Return the [x, y] coordinate for the center point of the cell that contains the specified text.  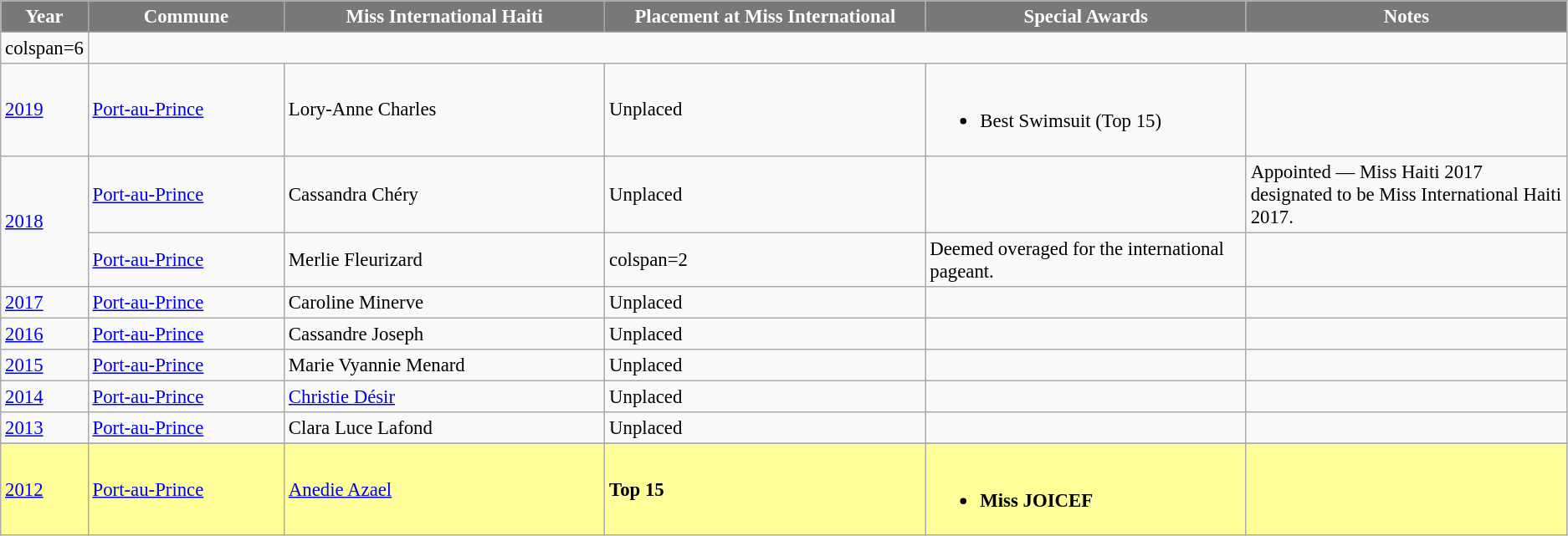
2014 [44, 396]
Notes [1406, 17]
colspan=2 [765, 259]
2013 [44, 428]
Best Swimsuit (Top 15) [1086, 110]
Christie Désir [445, 396]
Top 15 [765, 489]
Deemed overaged for the international pageant. [1086, 259]
Miss International Haiti [445, 17]
2019 [44, 110]
2012 [44, 489]
2016 [44, 334]
Cassandre Joseph [445, 334]
Marie Vyannie Menard [445, 365]
Lory-Anne Charles [445, 110]
Cassandra Chéry [445, 194]
2018 [44, 221]
Merlie Fleurizard [445, 259]
Caroline Minerve [445, 302]
Placement at Miss International [765, 17]
Anedie Azael [445, 489]
colspan=6 [44, 48]
Appointed — Miss Haiti 2017 designated to be Miss International Haiti 2017. [1406, 194]
2017 [44, 302]
2015 [44, 365]
Commune [186, 17]
Miss JOICEF [1086, 489]
Special Awards [1086, 17]
Clara Luce Lafond [445, 428]
Year [44, 17]
